For the text-containing cell, return its midpoint in (X, Y) coordinate format. 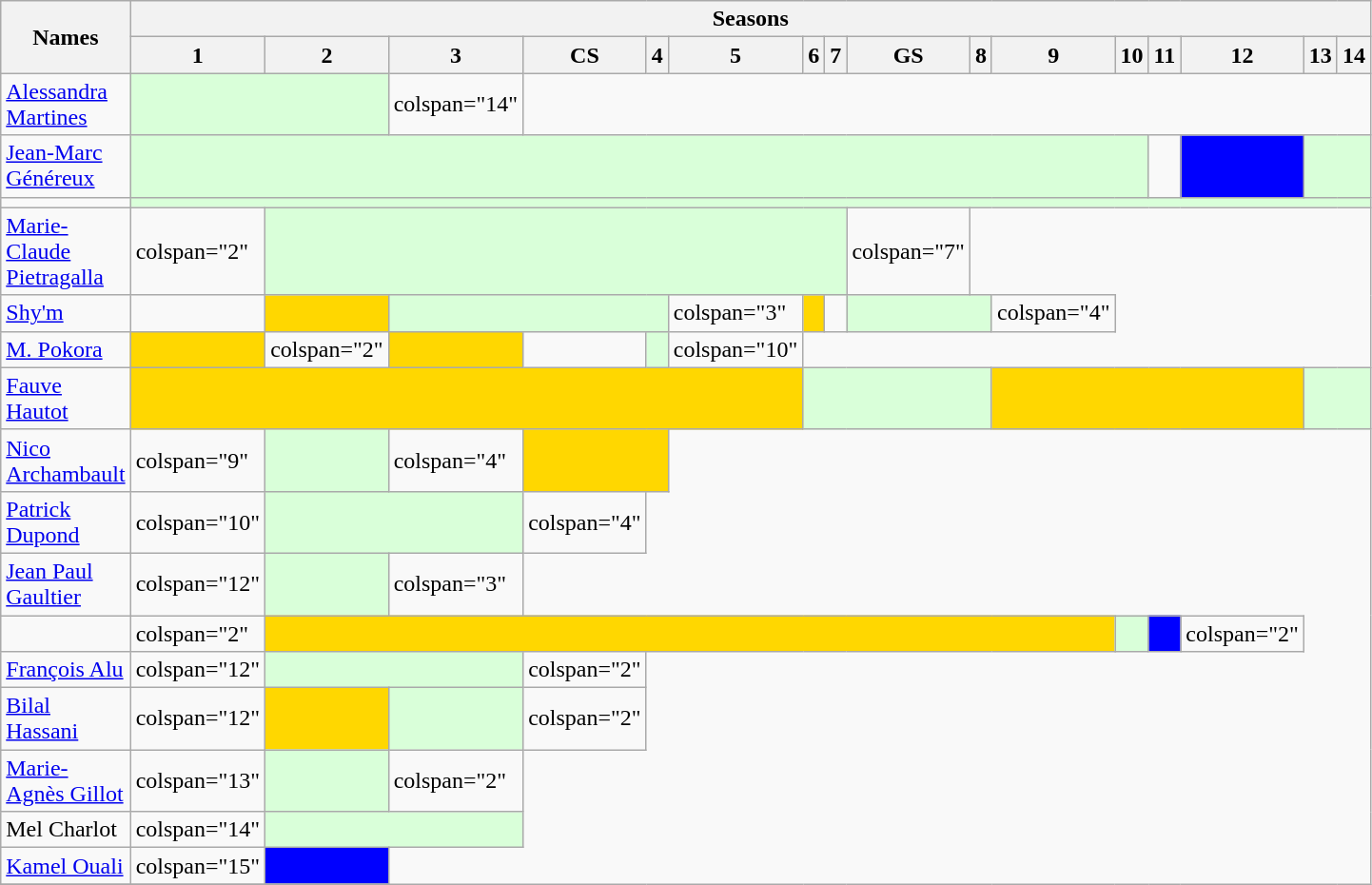
Nico Archambault (66, 461)
7 (835, 55)
colspan="9" (198, 461)
François Alu (66, 670)
12 (1243, 55)
CS (585, 55)
9 (1053, 55)
11 (1165, 55)
Marie-Agnès Gillot (66, 780)
5 (735, 55)
Names (66, 37)
Seasons (750, 19)
colspan="13" (198, 780)
13 (1321, 55)
Shy'm (66, 313)
Marie-Claude Pietragalla (66, 251)
colspan="7" (909, 251)
4 (657, 55)
M. Pokora (66, 349)
Bilal Hassani (66, 719)
6 (814, 55)
1 (198, 55)
GS (909, 55)
Alessandra Martines (66, 105)
Fauve Hautot (66, 398)
colspan="15" (198, 866)
3 (456, 55)
8 (980, 55)
10 (1132, 55)
2 (327, 55)
Patrick Dupond (66, 521)
Jean-Marc Généreux (66, 166)
14 (1353, 55)
Kamel Ouali (66, 866)
Mel Charlot (66, 830)
Jean Paul Gaultier (66, 584)
